For the text-containing cell, return its midpoint in (X, Y) coordinate format. 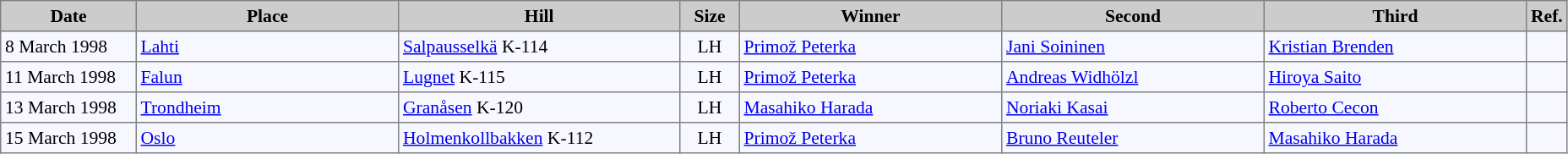
Size (710, 16)
Noriaki Kasai (1133, 107)
Hiroya Saito (1395, 77)
Trondheim (267, 107)
Winner (870, 16)
15 March 1998 (68, 138)
Third (1395, 16)
Holmenkollbakken K-112 (539, 138)
Oslo (267, 138)
8 March 1998 (68, 47)
Second (1133, 16)
Granåsen K-120 (539, 107)
Hill (539, 16)
Ref. (1547, 16)
Falun (267, 77)
13 March 1998 (68, 107)
Place (267, 16)
Kristian Brenden (1395, 47)
Andreas Widhölzl (1133, 77)
11 March 1998 (68, 77)
Roberto Cecon (1395, 107)
Lugnet K-115 (539, 77)
Bruno Reuteler (1133, 138)
Date (68, 16)
Lahti (267, 47)
Salpausselkä K-114 (539, 47)
Jani Soininen (1133, 47)
